Provide the [X, Y] coordinate of the cell's center where the given text is located.  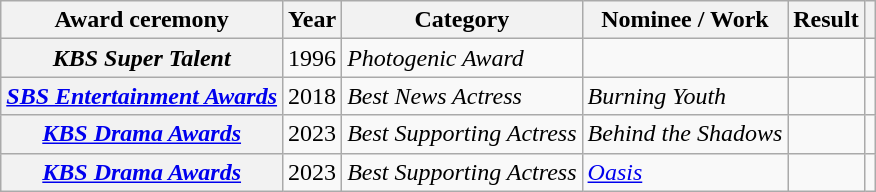
Award ceremony [142, 20]
Nominee / Work [685, 20]
Category [462, 20]
Burning Youth [685, 96]
Best News Actress [462, 96]
KBS Super Talent [142, 58]
Oasis [685, 172]
1996 [312, 58]
2018 [312, 96]
Result [826, 20]
Behind the Shadows [685, 134]
Photogenic Award [462, 58]
Year [312, 20]
SBS Entertainment Awards [142, 96]
